Identify which cell holds the provided text, then report its [x, y] central coordinate. 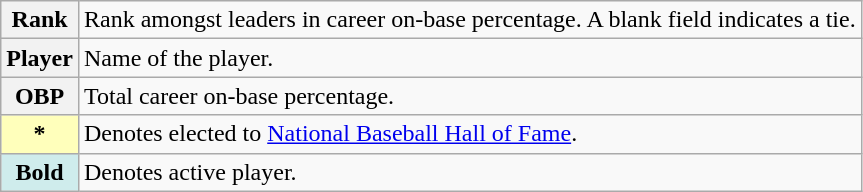
Denotes elected to National Baseball Hall of Fame. [470, 134]
Total career on-base percentage. [470, 96]
Denotes active player. [470, 172]
Bold [40, 172]
Name of the player. [470, 58]
Rank [40, 20]
OBP [40, 96]
* [40, 134]
Rank amongst leaders in career on-base percentage. A blank field indicates a tie. [470, 20]
Player [40, 58]
